Extract the [X, Y] coordinate from the center of the cell holding the provided text.  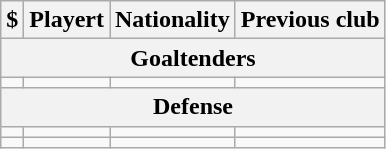
Defense [193, 107]
$ [12, 20]
Nationality [173, 20]
Goaltenders [193, 58]
Previous club [310, 20]
Playert [67, 20]
